Capture the cell that displays the provided text and extract its [X, Y] central coordinate. 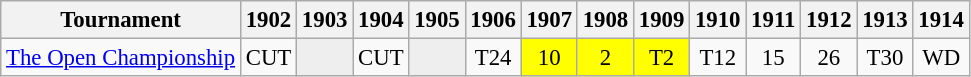
15 [774, 58]
1911 [774, 20]
1905 [437, 20]
1912 [829, 20]
T2 [661, 58]
1913 [885, 20]
T30 [885, 58]
1904 [381, 20]
1908 [605, 20]
T12 [718, 58]
1907 [549, 20]
10 [549, 58]
T24 [493, 58]
26 [829, 58]
2 [605, 58]
Tournament [121, 20]
1902 [268, 20]
1903 [325, 20]
1909 [661, 20]
1910 [718, 20]
The Open Championship [121, 58]
WD [941, 58]
1914 [941, 20]
1906 [493, 20]
